Detect which cell encompasses the target text, then output its [x, y] center coordinate. 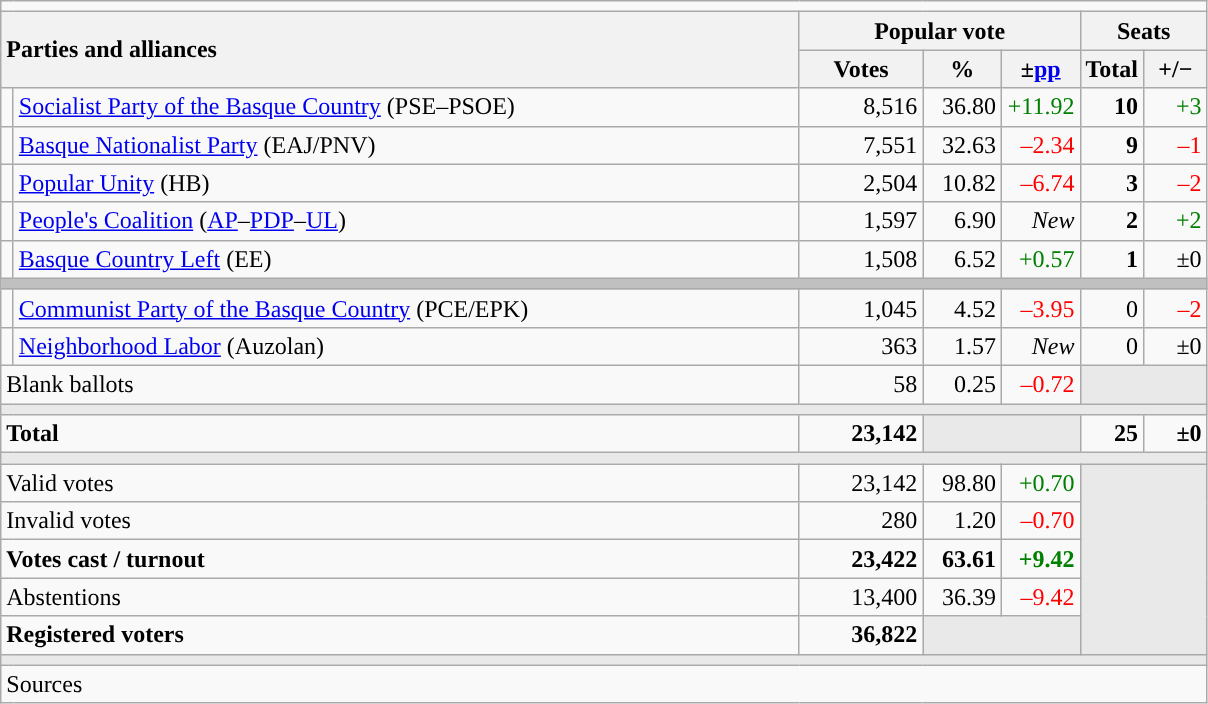
Votes cast / turnout [400, 559]
People's Coalition (AP–PDP–UL) [406, 221]
Sources [604, 684]
+0.57 [1040, 259]
Popular vote [940, 31]
–1 [1176, 145]
+2 [1176, 221]
1,597 [861, 221]
6.90 [962, 221]
Abstentions [400, 597]
Basque Nationalist Party (EAJ/PNV) [406, 145]
3 [1112, 183]
1,045 [861, 308]
1 [1112, 259]
13,400 [861, 597]
32.63 [962, 145]
–0.70 [1040, 521]
Registered voters [400, 635]
+11.92 [1040, 107]
Invalid votes [400, 521]
6.52 [962, 259]
Votes [861, 69]
Basque Country Left (EE) [406, 259]
1,508 [861, 259]
2 [1112, 221]
8,516 [861, 107]
–6.74 [1040, 183]
0.25 [962, 384]
1.57 [962, 346]
63.61 [962, 559]
280 [861, 521]
9 [1112, 145]
Neighborhood Labor (Auzolan) [406, 346]
±pp [1040, 69]
+/− [1176, 69]
+3 [1176, 107]
–2.34 [1040, 145]
10.82 [962, 183]
58 [861, 384]
Communist Party of the Basque Country (PCE/EPK) [406, 308]
Socialist Party of the Basque Country (PSE–PSOE) [406, 107]
% [962, 69]
7,551 [861, 145]
Seats [1144, 31]
363 [861, 346]
+0.70 [1040, 483]
–3.95 [1040, 308]
+9.42 [1040, 559]
36.80 [962, 107]
4.52 [962, 308]
36.39 [962, 597]
–0.72 [1040, 384]
36,822 [861, 635]
25 [1112, 434]
Popular Unity (HB) [406, 183]
Blank ballots [400, 384]
1.20 [962, 521]
98.80 [962, 483]
2,504 [861, 183]
Parties and alliances [400, 50]
–9.42 [1040, 597]
23,422 [861, 559]
Valid votes [400, 483]
10 [1112, 107]
